From the cell containing the given text, extract its center point as [x, y] coordinate. 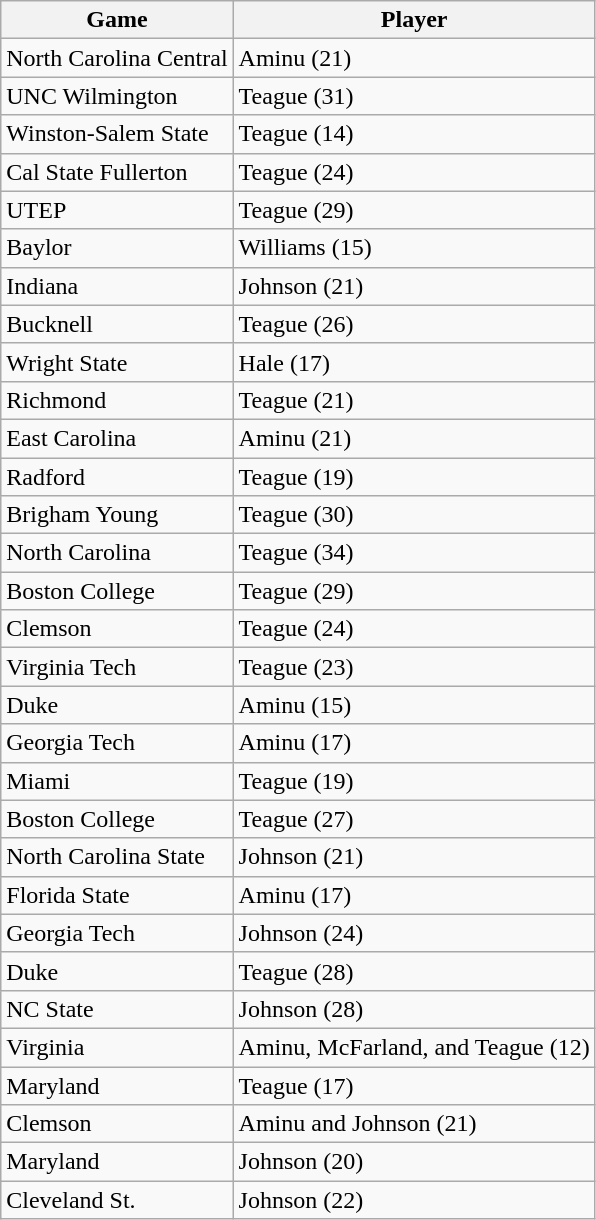
UTEP [117, 210]
Teague (30) [414, 515]
Cal State Fullerton [117, 172]
Richmond [117, 400]
Cleveland St. [117, 1200]
Teague (34) [414, 553]
Radford [117, 477]
UNC Wilmington [117, 96]
Wright State [117, 362]
Aminu (15) [414, 705]
Johnson (20) [414, 1162]
North Carolina State [117, 857]
Aminu and Johnson (21) [414, 1124]
Williams (15) [414, 248]
Player [414, 20]
Teague (23) [414, 667]
Virginia Tech [117, 667]
NC State [117, 1009]
Teague (21) [414, 400]
Teague (27) [414, 819]
Teague (14) [414, 134]
Aminu, McFarland, and Teague (12) [414, 1047]
Bucknell [117, 324]
Game [117, 20]
Winston-Salem State [117, 134]
Virginia [117, 1047]
Teague (26) [414, 324]
Johnson (28) [414, 1009]
Teague (17) [414, 1085]
Johnson (24) [414, 933]
Baylor [117, 248]
Miami [117, 781]
North Carolina [117, 553]
Teague (28) [414, 971]
East Carolina [117, 438]
Brigham Young [117, 515]
Indiana [117, 286]
Johnson (22) [414, 1200]
Teague (31) [414, 96]
North Carolina Central [117, 58]
Hale (17) [414, 362]
Florida State [117, 895]
